Locate the cell with the specified text and output its [X, Y] center coordinate. 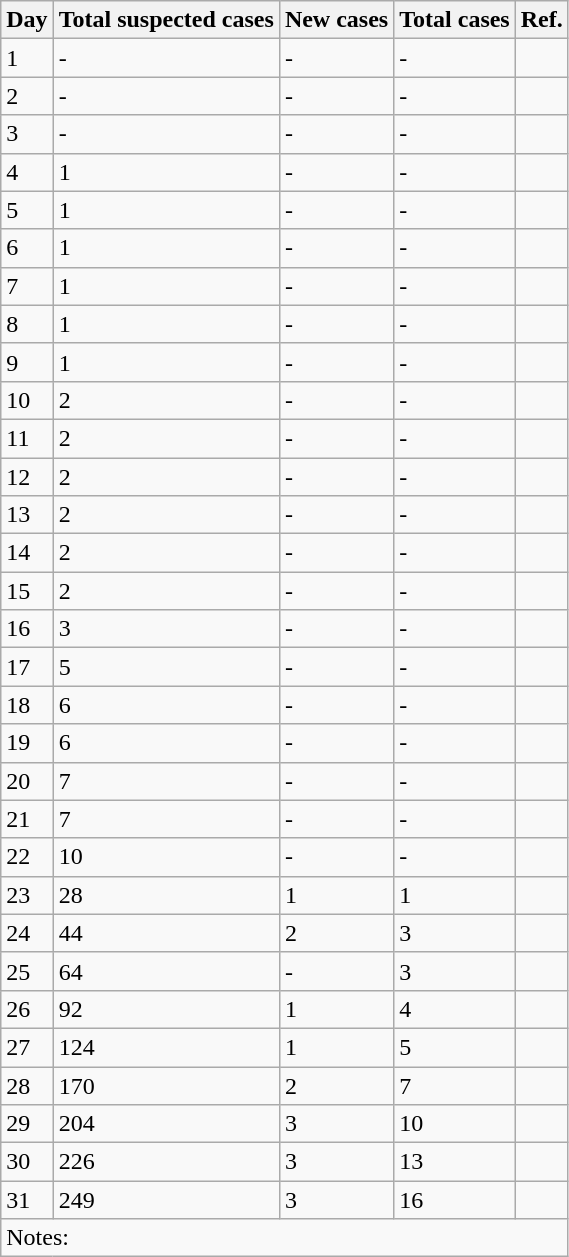
30 [27, 1162]
17 [27, 667]
Day [27, 20]
92 [166, 1009]
9 [27, 362]
24 [27, 933]
14 [27, 553]
226 [166, 1162]
22 [27, 857]
31 [27, 1200]
204 [166, 1124]
12 [27, 477]
18 [27, 705]
170 [166, 1085]
23 [27, 895]
29 [27, 1124]
44 [166, 933]
Total cases [455, 20]
64 [166, 971]
15 [27, 591]
124 [166, 1047]
27 [27, 1047]
25 [27, 971]
19 [27, 743]
26 [27, 1009]
20 [27, 781]
21 [27, 819]
11 [27, 438]
Notes: [285, 1238]
Total suspected cases [166, 20]
Ref. [542, 20]
8 [27, 324]
249 [166, 1200]
New cases [336, 20]
